Scan for the cell matching the given text and deliver its (X, Y) coordinate at center. 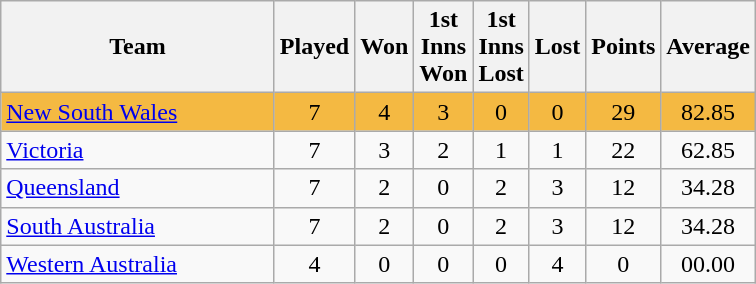
Lost (557, 47)
Western Australia (138, 264)
South Australia (138, 226)
82.85 (708, 112)
New South Wales (138, 112)
Team (138, 47)
00.00 (708, 264)
Queensland (138, 188)
62.85 (708, 150)
Won (384, 47)
Played (314, 47)
29 (624, 112)
Victoria (138, 150)
1st Inns Won (444, 47)
22 (624, 150)
1st Inns Lost (501, 47)
Average (708, 47)
Points (624, 47)
